Locate the cell with the specified text and output its [X, Y] center coordinate. 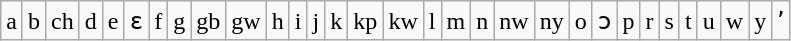
ɛ [136, 21]
g [180, 21]
o [580, 21]
r [650, 21]
f [158, 21]
l [432, 21]
p [628, 21]
j [316, 21]
w [734, 21]
e [113, 21]
d [90, 21]
h [278, 21]
i [298, 21]
kw [403, 21]
m [456, 21]
y [760, 21]
gb [208, 21]
ch [63, 21]
nw [514, 21]
ny [552, 21]
k [336, 21]
b [34, 21]
s [669, 21]
t [688, 21]
n [482, 21]
ɔ [604, 21]
ʼ [782, 21]
a [12, 21]
u [708, 21]
kp [366, 21]
gw [246, 21]
